For the text-containing cell, return its midpoint in (x, y) coordinate format. 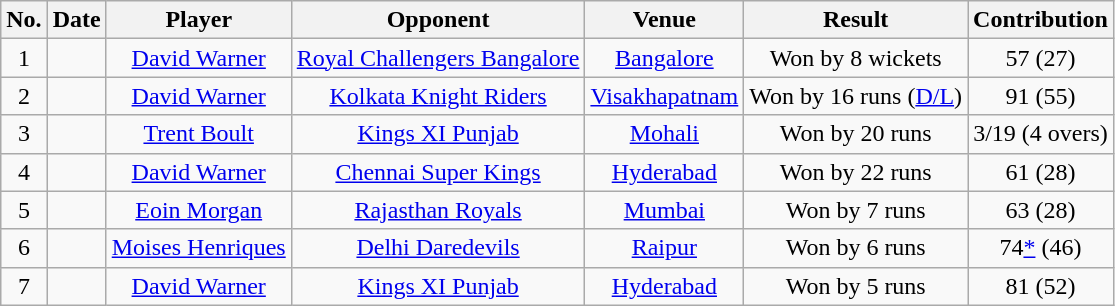
Eoin Morgan (198, 210)
6 (24, 248)
Date (76, 20)
Moises Henriques (198, 248)
2 (24, 96)
Venue (664, 20)
Result (856, 20)
Won by 20 runs (856, 134)
No. (24, 20)
7 (24, 286)
74* (46) (1041, 248)
Rajasthan Royals (438, 210)
1 (24, 58)
Won by 7 runs (856, 210)
61 (28) (1041, 172)
Mumbai (664, 210)
Won by 16 runs (D/L) (856, 96)
Trent Boult (198, 134)
3/19 (4 overs) (1041, 134)
Chennai Super Kings (438, 172)
Player (198, 20)
63 (28) (1041, 210)
Royal Challengers Bangalore (438, 58)
91 (55) (1041, 96)
Opponent (438, 20)
Kolkata Knight Riders (438, 96)
Contribution (1041, 20)
57 (27) (1041, 58)
Won by 6 runs (856, 248)
Raipur (664, 248)
81 (52) (1041, 286)
Won by 5 runs (856, 286)
3 (24, 134)
Bangalore (664, 58)
Won by 8 wickets (856, 58)
5 (24, 210)
Delhi Daredevils (438, 248)
Visakhapatnam (664, 96)
Mohali (664, 134)
4 (24, 172)
Won by 22 runs (856, 172)
